Output the (x, y) coordinate of the center of the cell containing the given text.  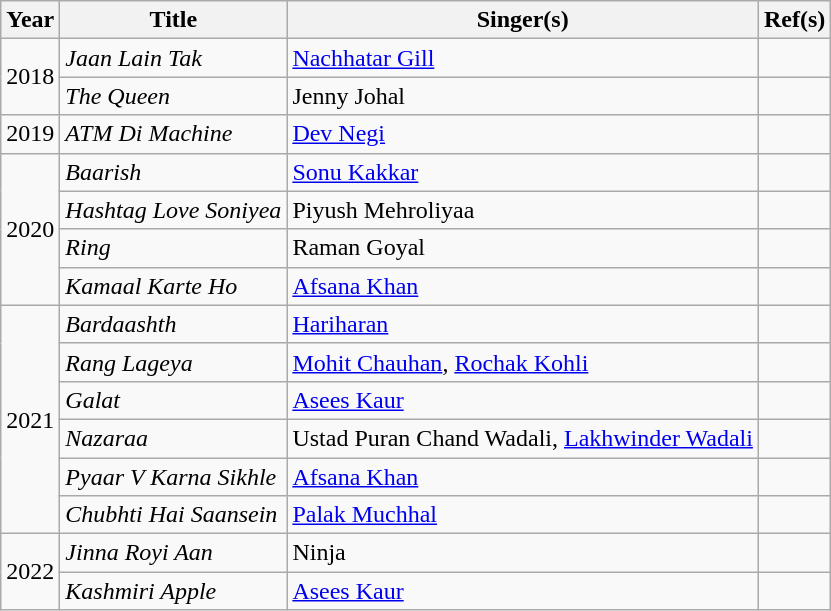
Dev Negi (523, 134)
Kamaal Karte Ho (174, 286)
Sonu Kakkar (523, 172)
2022 (30, 572)
Raman Goyal (523, 248)
2019 (30, 134)
The Queen (174, 96)
2020 (30, 229)
Title (174, 20)
Hashtag Love Soniyea (174, 210)
2021 (30, 419)
Jenny Johal (523, 96)
Ninja (523, 553)
Jinna Royi Aan (174, 553)
Ring (174, 248)
Ustad Puran Chand Wadali, Lakhwinder Wadali (523, 438)
Bardaashth (174, 324)
Kashmiri Apple (174, 591)
Hariharan (523, 324)
Piyush Mehroliyaa (523, 210)
Chubhti Hai Saansein (174, 515)
Baarish (174, 172)
Singer(s) (523, 20)
Galat (174, 400)
Pyaar V Karna Sikhle (174, 477)
Year (30, 20)
Ref(s) (794, 20)
Mohit Chauhan, Rochak Kohli (523, 362)
Nachhatar Gill (523, 58)
Jaan Lain Tak (174, 58)
Rang Lageya (174, 362)
ATM Di Machine (174, 134)
2018 (30, 77)
Nazaraa (174, 438)
Palak Muchhal (523, 515)
